Extract the (x, y) coordinate from the center of the cell holding the provided text.  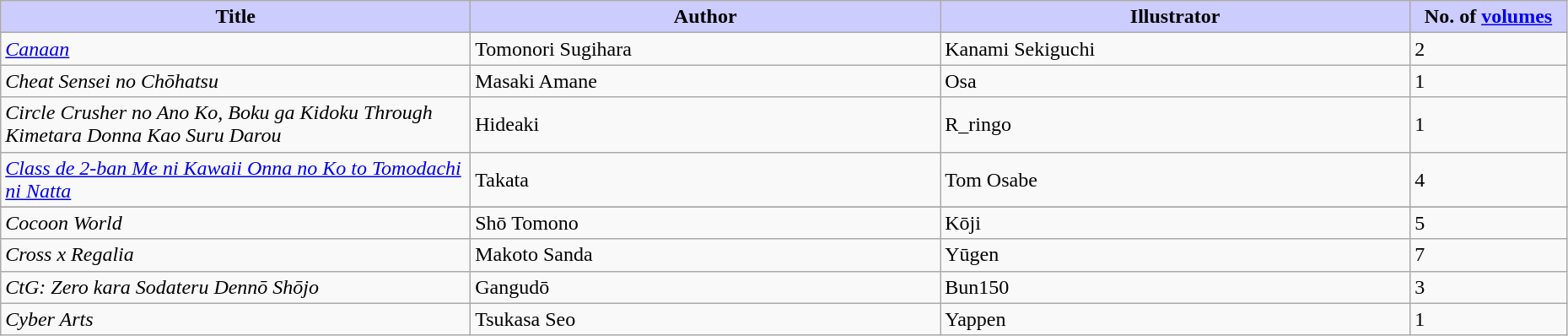
Masaki Amane (705, 81)
Kōji (1176, 223)
No. of volumes (1489, 17)
3 (1489, 287)
7 (1489, 255)
Cocoon World (236, 223)
5 (1489, 223)
Cross x Regalia (236, 255)
Tsukasa Seo (705, 319)
Takata (705, 179)
CtG: Zero kara Sodateru Dennō Shōjo (236, 287)
Hideaki (705, 125)
Kanami Sekiguchi (1176, 49)
Author (705, 17)
Osa (1176, 81)
Yappen (1176, 319)
Class de 2-ban Me ni Kawaii Onna no Ko to Tomodachi ni Natta (236, 179)
4 (1489, 179)
Tomonori Sugihara (705, 49)
Illustrator (1176, 17)
Tom Osabe (1176, 179)
Canaan (236, 49)
Yūgen (1176, 255)
Circle Crusher no Ano Ko, Boku ga Kidoku Through Kimetara Donna Kao Suru Darou (236, 125)
Makoto Sanda (705, 255)
Title (236, 17)
2 (1489, 49)
Shō Tomono (705, 223)
Cheat Sensei no Chōhatsu (236, 81)
R_ringo (1176, 125)
Cyber Arts (236, 319)
Bun150 (1176, 287)
Gangudō (705, 287)
